Output the [x, y] coordinate of the center of the cell containing the given text.  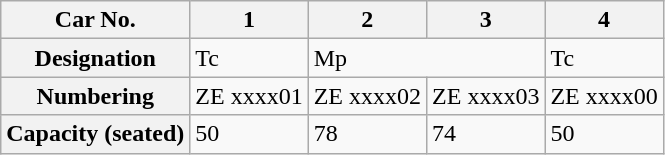
ZE xxxx00 [604, 96]
Numbering [96, 96]
1 [249, 20]
2 [367, 20]
Car No. [96, 20]
3 [486, 20]
ZE xxxx02 [367, 96]
ZE xxxx03 [486, 96]
4 [604, 20]
Designation [96, 58]
Mp [426, 58]
ZE xxxx01 [249, 96]
74 [486, 134]
78 [367, 134]
Capacity (seated) [96, 134]
